Capture the cell that displays the provided text and extract its (x, y) central coordinate. 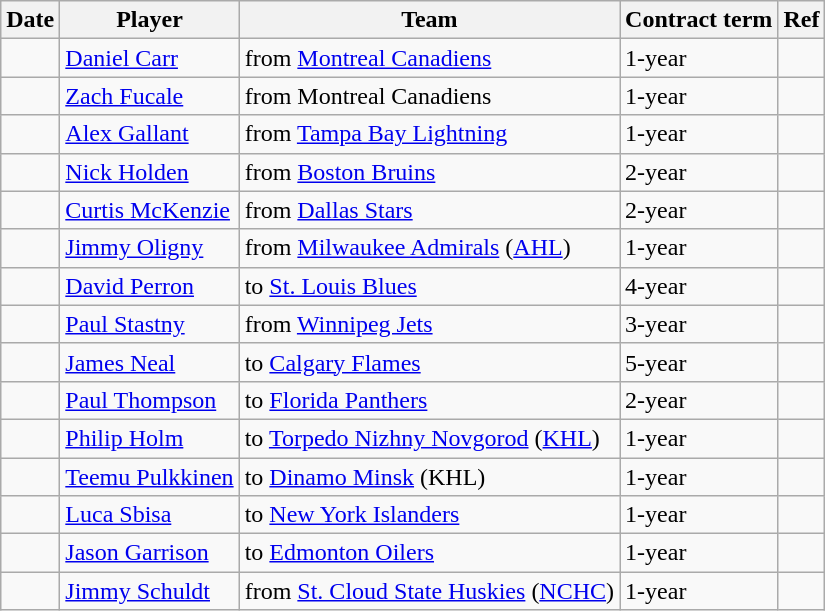
Date (30, 20)
Jimmy Schuldt (150, 591)
Luca Sbisa (150, 515)
Alex Gallant (150, 134)
Philip Holm (150, 438)
to Florida Panthers (429, 400)
to Dinamo Minsk (KHL) (429, 477)
to New York Islanders (429, 515)
James Neal (150, 362)
to Torpedo Nizhny Novgorod (KHL) (429, 438)
to Edmonton Oilers (429, 553)
from Dallas Stars (429, 210)
Ref (802, 20)
Curtis McKenzie (150, 210)
to Calgary Flames (429, 362)
Nick Holden (150, 172)
4-year (699, 286)
Jimmy Oligny (150, 248)
Player (150, 20)
Daniel Carr (150, 58)
Jason Garrison (150, 553)
from Boston Bruins (429, 172)
3-year (699, 324)
Paul Stastny (150, 324)
to St. Louis Blues (429, 286)
from Milwaukee Admirals (AHL) (429, 248)
David Perron (150, 286)
from Tampa Bay Lightning (429, 134)
Paul Thompson (150, 400)
Zach Fucale (150, 96)
Team (429, 20)
from St. Cloud State Huskies (NCHC) (429, 591)
Teemu Pulkkinen (150, 477)
Contract term (699, 20)
5-year (699, 362)
from Winnipeg Jets (429, 324)
